Return the [X, Y] coordinate for the center point of the cell that contains the specified text.  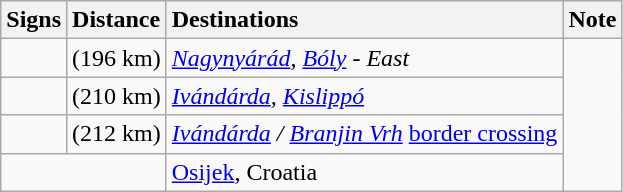
Ivándárda, Kislippó [364, 96]
(196 km) [117, 58]
Note [592, 20]
Nagynyárád, Bóly - East [364, 58]
Ivándárda / Branjin Vrh border crossing [364, 134]
(212 km) [117, 134]
Destinations [364, 20]
Osijek, Croatia [364, 172]
Signs [34, 20]
(210 km) [117, 96]
Distance [117, 20]
